Scan for the cell matching the given text and deliver its (x, y) coordinate at center. 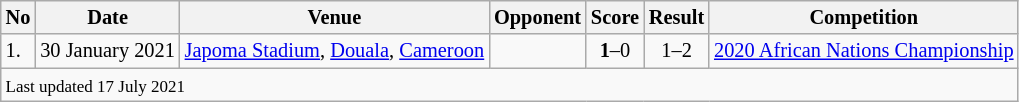
2020 African Nations Championship (864, 51)
Venue (334, 17)
Opponent (538, 17)
Score (615, 17)
1–0 (615, 51)
Last updated 17 July 2021 (510, 85)
Result (676, 17)
1–2 (676, 51)
Japoma Stadium, Douala, Cameroon (334, 51)
Competition (864, 17)
1. (18, 51)
30 January 2021 (107, 51)
No (18, 17)
Date (107, 17)
